Provide the (x, y) coordinate of the cell's center where the given text is located.  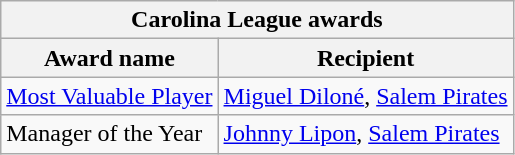
Manager of the Year (110, 134)
Most Valuable Player (110, 96)
Miguel Diloné, Salem Pirates (366, 96)
Carolina League awards (257, 20)
Johnny Lipon, Salem Pirates (366, 134)
Recipient (366, 58)
Award name (110, 58)
